Extract the (x, y) coordinate from the center of the cell holding the provided text.  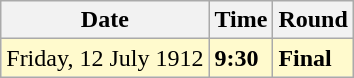
9:30 (241, 58)
Date (105, 20)
Final (313, 58)
Friday, 12 July 1912 (105, 58)
Time (241, 20)
Round (313, 20)
